Search for the cell housing the specified text and yield its (X, Y) center coordinate. 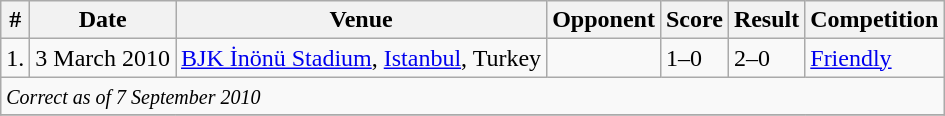
Result (766, 20)
1–0 (694, 58)
Venue (362, 20)
Opponent (604, 20)
3 March 2010 (103, 58)
Friendly (874, 58)
# (16, 20)
1. (16, 58)
Score (694, 20)
2–0 (766, 58)
Date (103, 20)
Competition (874, 20)
Correct as of 7 September 2010 (472, 96)
BJK İnönü Stadium, Istanbul, Turkey (362, 58)
